For the text-containing cell, return its midpoint in (X, Y) coordinate format. 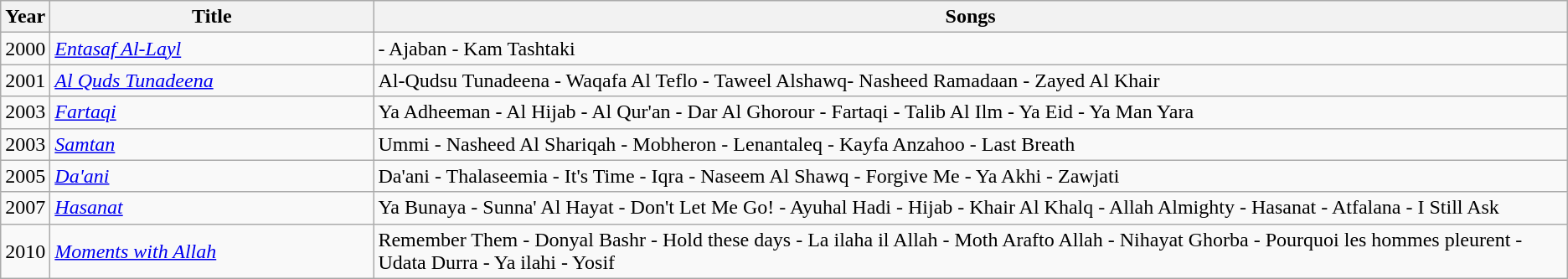
Entasaf Al-Layl (212, 49)
2000 (25, 49)
2005 (25, 176)
Hasanat (212, 208)
Al-Qudsu Tunadeena - Waqafa Al Teflo - Taweel Alshawq- Nasheed Ramadaan - Zayed Al Khair (970, 80)
Year (25, 17)
Ya Adheeman - Al Hijab - Al Qur'an - Dar Al Ghorour - Fartaqi - Talib Al Ilm - Ya Eid - Ya Man Yara (970, 112)
Samtan (212, 144)
- Ajaban - Kam Tashtaki (970, 49)
2010 (25, 251)
Moments with Allah (212, 251)
2001 (25, 80)
Ummi - Nasheed Al Shariqah - Mobheron - Lenantaleq - Kayfa Anzahoo - Last Breath (970, 144)
Al Quds Tunadeena (212, 80)
Da'ani - Thalaseemia - It's Time - Iqra - Naseem Al Shawq - Forgive Me - Ya Akhi - Zawjati (970, 176)
Ya Bunaya - Sunna' Al Hayat - Don't Let Me Go! - Ayuhal Hadi - Hijab - Khair Al Khalq - Allah Almighty - Hasanat - Atfalana - I Still Ask (970, 208)
Fartaqi (212, 112)
Da'ani (212, 176)
2007 (25, 208)
Title (212, 17)
Songs (970, 17)
